Find where the given text appears and provide that cell's center as [X, Y] coordinate. 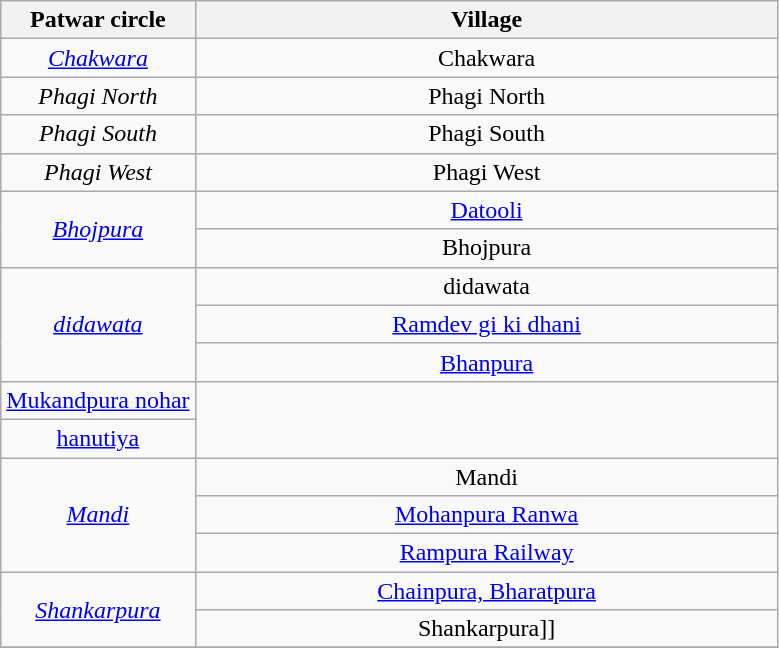
Ramdev gi ki dhani [486, 324]
Rampura Railway [486, 553]
Shankarpura]] [486, 629]
hanutiya [98, 438]
Patwar circle [98, 20]
Mohanpura Ranwa [486, 515]
Shankarpura [98, 610]
Bhanpura [486, 362]
Chainpura, Bharatpura [486, 591]
Mukandpura nohar [98, 400]
Village [486, 20]
Datooli [486, 210]
